Provide the (X, Y) coordinate of the cell's center where the given text is located.  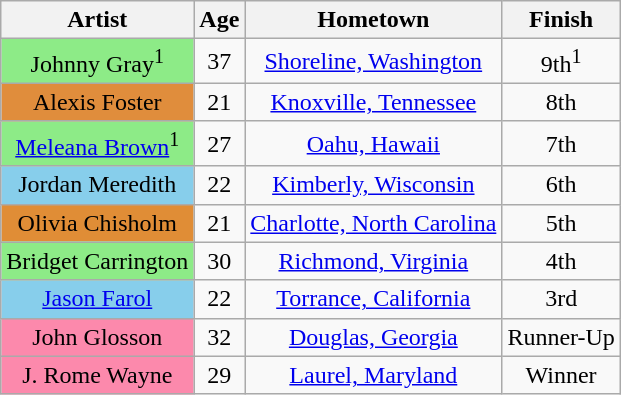
John Glosson (98, 337)
6th (562, 185)
Jason Farol (98, 299)
4th (562, 261)
Alexis Foster (98, 102)
Meleana Brown1 (98, 144)
Charlotte, North Carolina (374, 223)
Torrance, California (374, 299)
Runner-Up (562, 337)
Olivia Chisholm (98, 223)
29 (220, 375)
Winner (562, 375)
27 (220, 144)
Richmond, Virginia (374, 261)
9th1 (562, 62)
J. Rome Wayne (98, 375)
Age (220, 20)
Finish (562, 20)
37 (220, 62)
Bridget Carrington (98, 261)
7th (562, 144)
32 (220, 337)
Oahu, Hawaii (374, 144)
5th (562, 223)
Kimberly, Wisconsin (374, 185)
Artist (98, 20)
Douglas, Georgia (374, 337)
8th (562, 102)
3rd (562, 299)
Knoxville, Tennessee (374, 102)
Johnny Gray1 (98, 62)
30 (220, 261)
Jordan Meredith (98, 185)
Shoreline, Washington (374, 62)
Hometown (374, 20)
Laurel, Maryland (374, 375)
